Find where the given text appears and provide that cell's center as [x, y] coordinate. 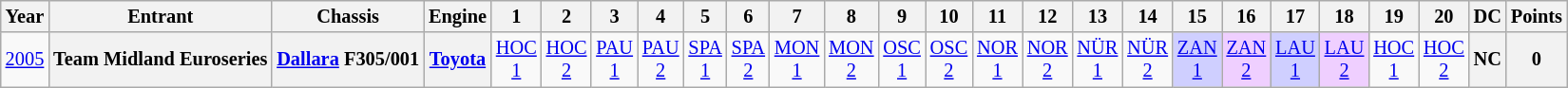
11 [998, 16]
10 [948, 16]
15 [1197, 16]
SPA1 [705, 60]
NOR1 [998, 60]
NC [1488, 60]
PAU1 [614, 60]
17 [1295, 16]
9 [901, 16]
NÜR1 [1099, 60]
NOR2 [1047, 60]
5 [705, 16]
1 [517, 16]
LAU2 [1345, 60]
Chassis [348, 16]
19 [1393, 16]
Toyota [458, 60]
Team Midland Euroseries [160, 60]
18 [1345, 16]
0 [1537, 60]
16 [1247, 16]
8 [851, 16]
Entrant [160, 16]
7 [796, 16]
PAU2 [661, 60]
NÜR2 [1148, 60]
Year [25, 16]
MON1 [796, 60]
3 [614, 16]
ZAN2 [1247, 60]
Dallara F305/001 [348, 60]
13 [1099, 16]
SPA2 [749, 60]
Engine [458, 16]
OSC1 [901, 60]
MON2 [851, 60]
2005 [25, 60]
ZAN1 [1197, 60]
4 [661, 16]
14 [1148, 16]
Points [1537, 16]
LAU1 [1295, 60]
DC [1488, 16]
2 [566, 16]
OSC2 [948, 60]
12 [1047, 16]
6 [749, 16]
20 [1444, 16]
